Locate the cell with the specified text and output its [x, y] center coordinate. 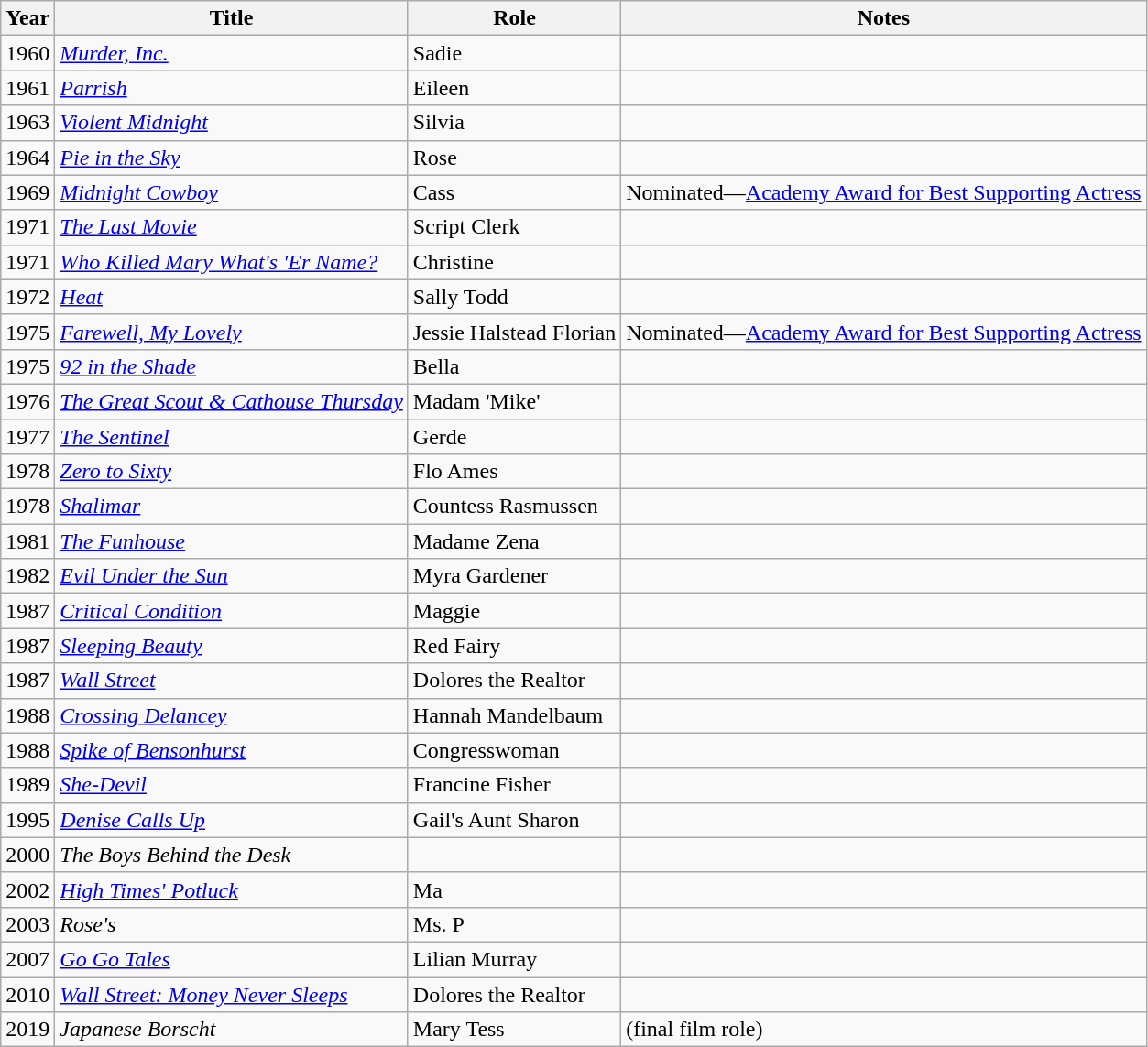
2002 [27, 889]
1969 [27, 192]
Zero to Sixty [232, 472]
Bella [514, 366]
Congresswoman [514, 750]
Eileen [514, 88]
Gail's Aunt Sharon [514, 820]
Countess Rasmussen [514, 507]
Title [232, 18]
Shalimar [232, 507]
Midnight Cowboy [232, 192]
1960 [27, 53]
Year [27, 18]
Christine [514, 262]
Critical Condition [232, 611]
Sadie [514, 53]
2007 [27, 959]
2003 [27, 924]
1982 [27, 576]
Murder, Inc. [232, 53]
Notes [883, 18]
High Times' Potluck [232, 889]
The Great Scout & Cathouse Thursday [232, 401]
Rose's [232, 924]
Red Fairy [514, 646]
1989 [27, 785]
1972 [27, 297]
92 in the Shade [232, 366]
1964 [27, 158]
1995 [27, 820]
1976 [27, 401]
Mary Tess [514, 1030]
1981 [27, 541]
2000 [27, 855]
Evil Under the Sun [232, 576]
Spike of Bensonhurst [232, 750]
Flo Ames [514, 472]
Madam 'Mike' [514, 401]
Maggie [514, 611]
1961 [27, 88]
Silvia [514, 123]
Go Go Tales [232, 959]
2019 [27, 1030]
Wall Street [232, 681]
Crossing Delancey [232, 715]
(final film role) [883, 1030]
Gerde [514, 437]
Sally Todd [514, 297]
Script Clerk [514, 227]
Farewell, My Lovely [232, 332]
Japanese Borscht [232, 1030]
Cass [514, 192]
2010 [27, 994]
Role [514, 18]
She-Devil [232, 785]
Who Killed Mary What's 'Er Name? [232, 262]
Madame Zena [514, 541]
Rose [514, 158]
Denise Calls Up [232, 820]
Sleeping Beauty [232, 646]
Jessie Halstead Florian [514, 332]
The Last Movie [232, 227]
Pie in the Sky [232, 158]
Francine Fisher [514, 785]
Myra Gardener [514, 576]
The Sentinel [232, 437]
Heat [232, 297]
Ma [514, 889]
The Funhouse [232, 541]
Parrish [232, 88]
1963 [27, 123]
Lilian Murray [514, 959]
Wall Street: Money Never Sleeps [232, 994]
The Boys Behind the Desk [232, 855]
Ms. P [514, 924]
Hannah Mandelbaum [514, 715]
1977 [27, 437]
Violent Midnight [232, 123]
